Capture the cell that displays the provided text and extract its [x, y] central coordinate. 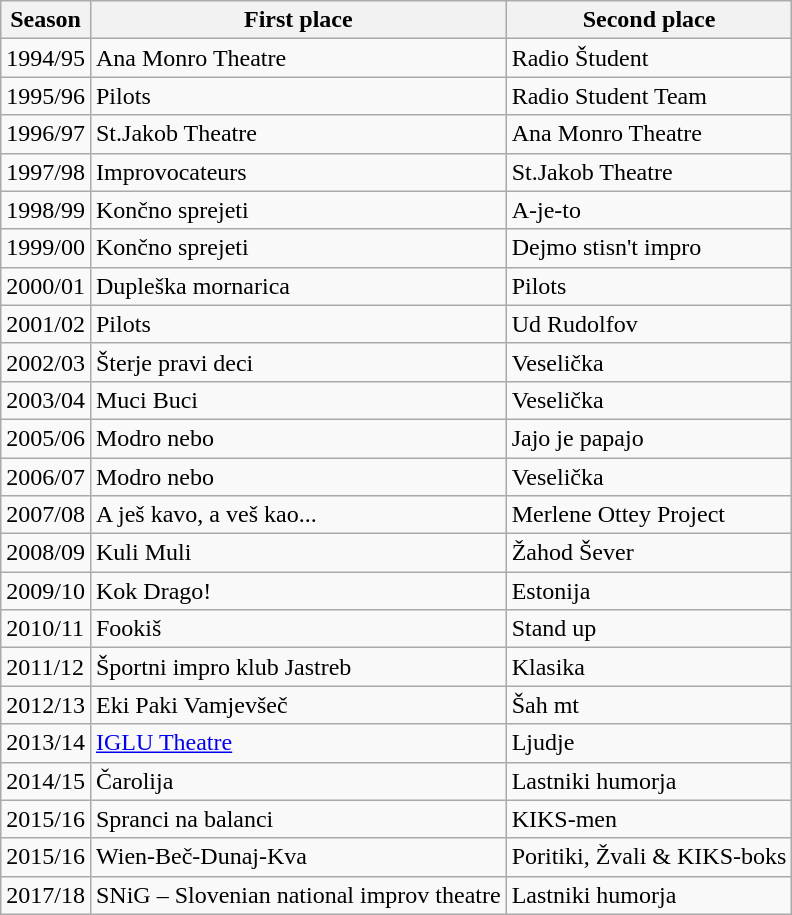
Žahod Šever [649, 553]
Season [46, 20]
2001/02 [46, 324]
Spranci na balanci [298, 819]
Improvocateurs [298, 172]
2011/12 [46, 667]
Radio Študent [649, 58]
Šah mt [649, 705]
Eki Paki Vamjevšeč [298, 705]
1998/99 [46, 210]
2006/07 [46, 477]
Klasika [649, 667]
IGLU Theatre [298, 743]
A-je-to [649, 210]
2010/11 [46, 629]
2003/04 [46, 400]
Čarolija [298, 781]
Wien-Beč-Dunaj-Kva [298, 857]
Second place [649, 20]
SNiG – Slovenian national improv theatre [298, 895]
2005/06 [46, 438]
Fookiš [298, 629]
Estonija [649, 591]
First place [298, 20]
2008/09 [46, 553]
Radio Student Team [649, 96]
1995/96 [46, 96]
Dejmo stisn't impro [649, 248]
Merlene Ottey Project [649, 515]
Dupleška mornarica [298, 286]
2007/08 [46, 515]
Kuli Muli [298, 553]
1996/97 [46, 134]
2012/13 [46, 705]
Športni impro klub Jastreb [298, 667]
2002/03 [46, 362]
Šterje pravi deci [298, 362]
Ljudje [649, 743]
1999/00 [46, 248]
Kok Drago! [298, 591]
1997/98 [46, 172]
2009/10 [46, 591]
1994/95 [46, 58]
A ješ kavo, a veš kao... [298, 515]
Stand up [649, 629]
KIKS-men [649, 819]
2013/14 [46, 743]
Muci Buci [298, 400]
2000/01 [46, 286]
Ud Rudolfov [649, 324]
Poritiki, Žvali & KIKS-boks [649, 857]
2017/18 [46, 895]
2014/15 [46, 781]
Jajo je papajo [649, 438]
